Identify which cell holds the provided text, then report its [x, y] central coordinate. 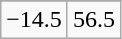
56.5 [94, 20]
−14.5 [34, 20]
